For the text-containing cell, return its midpoint in [x, y] coordinate format. 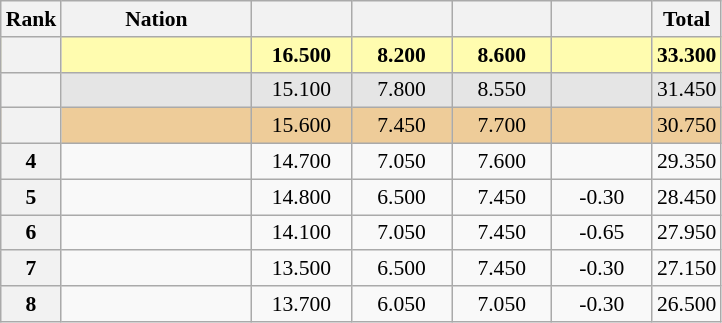
7.600 [502, 162]
15.100 [301, 90]
6 [32, 233]
14.100 [301, 233]
30.750 [686, 126]
-0.65 [602, 233]
8 [32, 304]
31.450 [686, 90]
8.600 [502, 55]
7.800 [402, 90]
5 [32, 197]
13.500 [301, 269]
4 [32, 162]
Nation [156, 19]
6.050 [402, 304]
27.150 [686, 269]
27.950 [686, 233]
16.500 [301, 55]
8.200 [402, 55]
Total [686, 19]
7 [32, 269]
13.700 [301, 304]
15.600 [301, 126]
8.550 [502, 90]
33.300 [686, 55]
Rank [32, 19]
7.700 [502, 126]
14.800 [301, 197]
28.450 [686, 197]
26.500 [686, 304]
29.350 [686, 162]
14.700 [301, 162]
